Find where the given text appears and provide that cell's center as (x, y) coordinate. 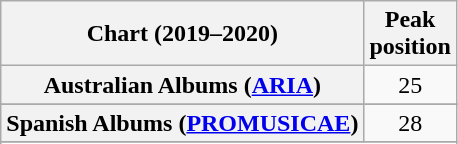
Spanish Albums (PROMUSICAE) (182, 123)
Chart (2019–2020) (182, 34)
Peak position (410, 34)
Australian Albums (ARIA) (182, 85)
25 (410, 85)
28 (410, 123)
